Extract the (x, y) coordinate from the center of the cell holding the provided text.  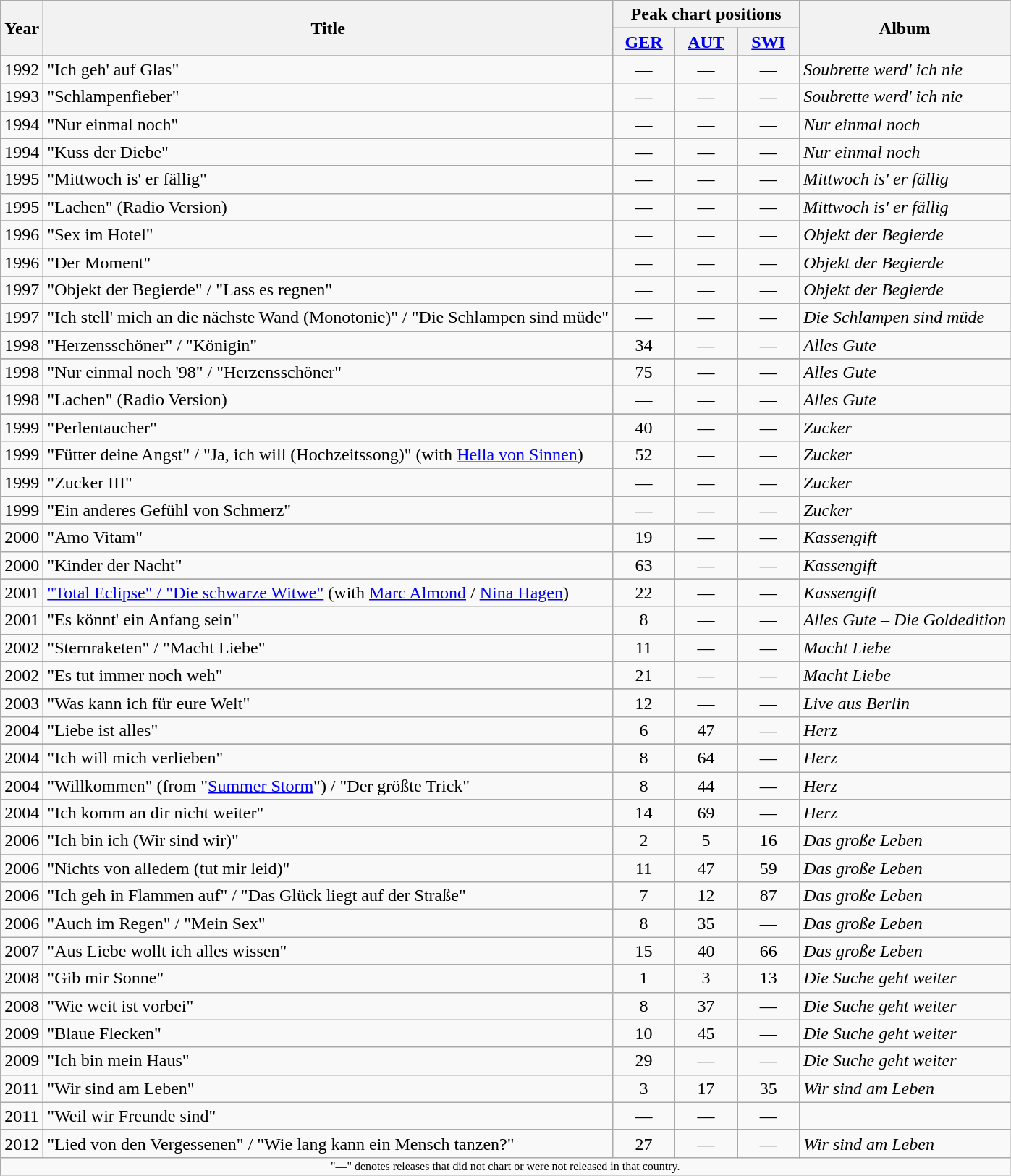
"Nichts von alledem (tut mir leid)" (329, 868)
Alles Gute – Die Goldedition (905, 620)
"Nur einmal noch '98" / "Herzensschöner" (329, 373)
45 (706, 1033)
21 (644, 675)
"Perlentaucher" (329, 428)
"Wie weit ist vorbei" (329, 1006)
66 (769, 951)
Die Schlampen sind müde (905, 317)
GER (644, 42)
"Amo Vitam" (329, 538)
"Ich will mich verlieben" (329, 758)
"Ich geh' auf Glas" (329, 69)
10 (644, 1033)
Peak chart positions (706, 14)
"Objekt der Begierde" / "Lass es regnen" (329, 289)
"Der Moment" (329, 262)
"Herzensschöner" / "Königin" (329, 345)
"Fütter deine Angst" / "Ja, ich will (Hochzeitssong)" (with Hella von Sinnen) (329, 455)
"Ich bin ich (Wir sind wir)" (329, 841)
1993 (22, 97)
"Was kann ich für eure Welt" (329, 703)
2012 (22, 1143)
Title (329, 28)
5 (706, 841)
"Aus Liebe wollt ich alles wissen" (329, 951)
63 (644, 565)
"Gib mir Sonne" (329, 978)
"Ich stell' mich an die nächste Wand (Monotonie)" / "Die Schlampen sind müde" (329, 317)
1992 (22, 69)
52 (644, 455)
37 (706, 1006)
34 (644, 345)
"Total Eclipse" / "Die schwarze Witwe" (with Marc Almond / Nina Hagen) (329, 593)
Live aus Berlin (905, 703)
44 (706, 785)
16 (769, 841)
Year (22, 28)
"Willkommen" (from "Summer Storm") / "Der größte Trick" (329, 785)
"Ich geh in Flammen auf" / "Das Glück liegt auf der Straße" (329, 896)
"Es könnt' ein Anfang sein" (329, 620)
19 (644, 538)
"—" denotes releases that did not chart or were not released in that country. (505, 1166)
69 (706, 813)
27 (644, 1143)
"Sternraketen" / "Macht Liebe" (329, 648)
"Nur einmal noch" (329, 124)
SWI (769, 42)
"Auch im Regen" / "Mein Sex" (329, 923)
"Liebe ist alles" (329, 730)
2003 (22, 703)
22 (644, 593)
"Ein anderes Gefühl von Schmerz" (329, 510)
17 (706, 1088)
"Wir sind am Leben" (329, 1088)
"Lied von den Vergessenen" / "Wie lang kann ein Mensch tanzen?" (329, 1143)
1 (644, 978)
15 (644, 951)
"Kuss der Diebe" (329, 152)
59 (769, 868)
29 (644, 1061)
"Mittwoch is' er fällig" (329, 179)
2 (644, 841)
"Sex im Hotel" (329, 234)
13 (769, 978)
6 (644, 730)
"Kinder der Nacht" (329, 565)
AUT (706, 42)
"Zucker III" (329, 483)
"Es tut immer noch weh" (329, 675)
2007 (22, 951)
"Blaue Flecken" (329, 1033)
"Ich bin mein Haus" (329, 1061)
"Schlampenfieber" (329, 97)
"Ich komm an dir nicht weiter" (329, 813)
"Weil wir Freunde sind" (329, 1116)
64 (706, 758)
7 (644, 896)
87 (769, 896)
Album (905, 28)
14 (644, 813)
75 (644, 373)
